Output the (x, y) coordinate of the center of the cell containing the given text.  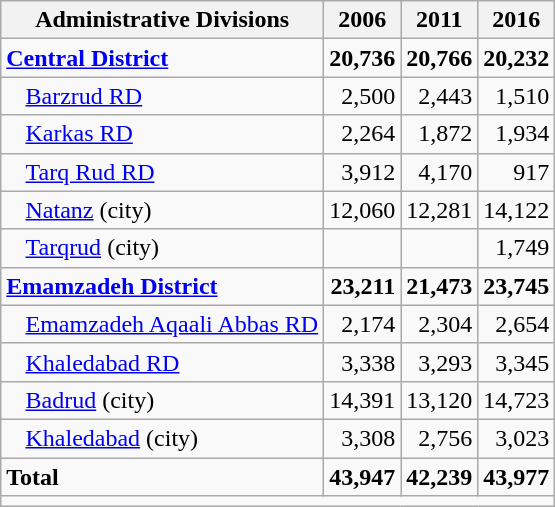
1,749 (516, 248)
Central District (162, 58)
Emamzadeh District (162, 286)
14,391 (362, 400)
Tarq Rud RD (162, 172)
1,872 (440, 134)
1,510 (516, 96)
2,174 (362, 324)
Badrud (city) (162, 400)
3,345 (516, 362)
Karkas RD (162, 134)
21,473 (440, 286)
43,947 (362, 477)
Administrative Divisions (162, 20)
3,023 (516, 438)
2011 (440, 20)
Khaledabad RD (162, 362)
12,281 (440, 210)
Natanz (city) (162, 210)
13,120 (440, 400)
Total (162, 477)
2006 (362, 20)
14,122 (516, 210)
2,756 (440, 438)
3,293 (440, 362)
Barzrud RD (162, 96)
Emamzadeh Aqaali Abbas RD (162, 324)
12,060 (362, 210)
20,736 (362, 58)
2,500 (362, 96)
Tarqrud (city) (162, 248)
23,211 (362, 286)
1,934 (516, 134)
23,745 (516, 286)
14,723 (516, 400)
2,654 (516, 324)
3,308 (362, 438)
3,338 (362, 362)
20,232 (516, 58)
2,304 (440, 324)
2016 (516, 20)
Khaledabad (city) (162, 438)
4,170 (440, 172)
43,977 (516, 477)
2,443 (440, 96)
20,766 (440, 58)
3,912 (362, 172)
42,239 (440, 477)
917 (516, 172)
2,264 (362, 134)
